Pinpoint the cell where the given text exists, returning its [x, y] midpoint coordinate. 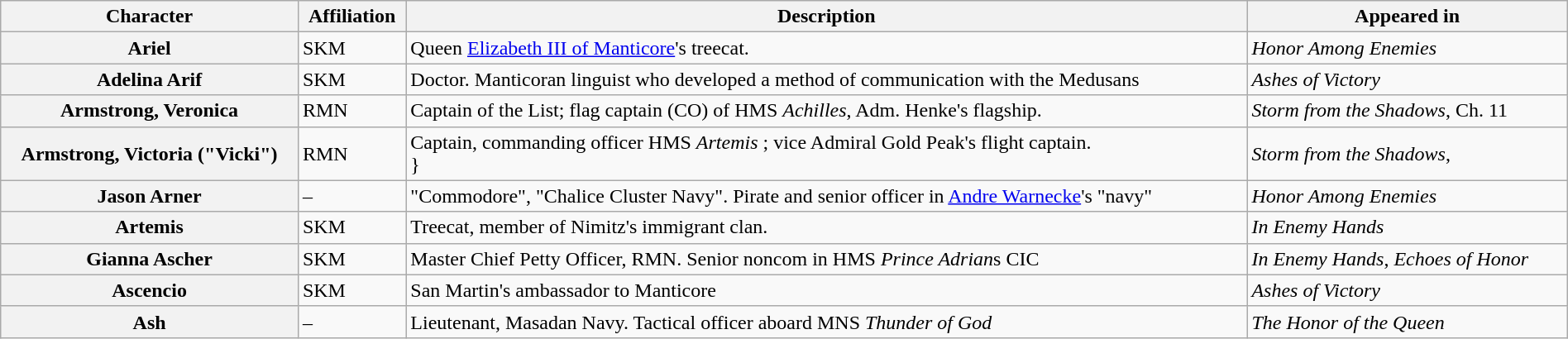
Artemis [150, 227]
Queen Elizabeth III of Manticore's treecat. [827, 48]
Description [827, 17]
The Honor of the Queen [1408, 322]
Armstrong, Veronica [150, 111]
Ash [150, 322]
Captain, commanding officer HMS Artemis ; vice Admiral Gold Peak's flight captain.} [827, 154]
Treecat, member of Nimitz's immigrant clan. [827, 227]
Jason Arner [150, 196]
Ariel [150, 48]
Armstrong, Victoria ("Vicki") [150, 154]
Character [150, 17]
San Martin's ambassador to Manticore [827, 290]
Storm from the Shadows, [1408, 154]
Adelina Arif [150, 79]
Doctor. Manticoran linguist who developed a method of communication with the Medusans [827, 79]
Storm from the Shadows, Ch. 11 [1408, 111]
Lieutenant, Masadan Navy. Tactical officer aboard MNS Thunder of God [827, 322]
Captain of the List; flag captain (CO) of HMS Achilles, Adm. Henke's flagship. [827, 111]
Appeared in [1408, 17]
In Enemy Hands, Echoes of Honor [1408, 259]
In Enemy Hands [1408, 227]
Ascencio [150, 290]
Gianna Ascher [150, 259]
Affiliation [351, 17]
"Commodore", "Chalice Cluster Navy". Pirate and senior officer in Andre Warnecke's "navy" [827, 196]
Master Chief Petty Officer, RMN. Senior noncom in HMS Prince Adrians CIC [827, 259]
